Capture the cell that displays the provided text and extract its (X, Y) central coordinate. 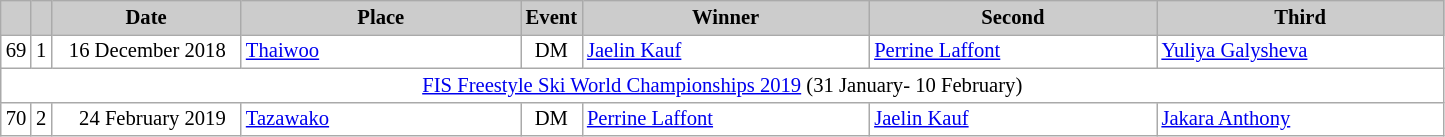
Date (146, 17)
Yuliya Galysheva (1300, 51)
Winner (726, 17)
69 (16, 51)
FIS Freestyle Ski World Championships 2019 (31 January- 10 February) (722, 85)
24 February 2019 (146, 119)
2 (41, 119)
Third (1300, 17)
Second (1012, 17)
Tazawako (381, 119)
70 (16, 119)
Thaiwoo (381, 51)
Jakara Anthony (1300, 119)
Event (552, 17)
16 December 2018 (146, 51)
Place (381, 17)
1 (41, 51)
